Extract the (X, Y) coordinate from the center of the cell holding the provided text.  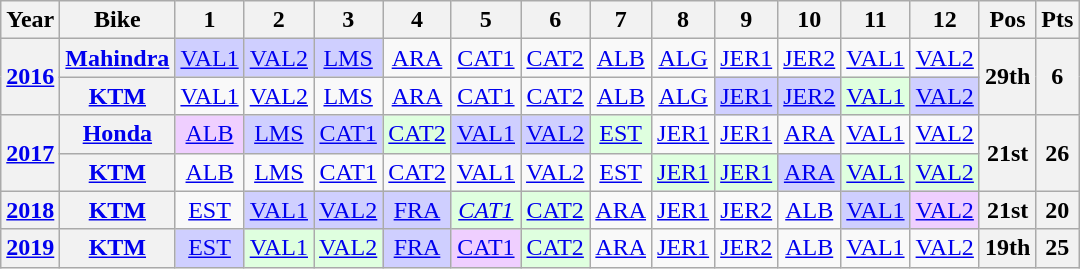
20 (1058, 210)
7 (621, 20)
Pts (1058, 20)
12 (944, 20)
29th (1007, 77)
2016 (30, 77)
8 (684, 20)
25 (1058, 248)
2019 (30, 248)
Mahindra (118, 58)
2018 (30, 210)
Honda (118, 134)
Year (30, 20)
4 (417, 20)
19th (1007, 248)
5 (486, 20)
3 (348, 20)
10 (810, 20)
Pos (1007, 20)
9 (746, 20)
1 (210, 20)
Bike (118, 20)
2017 (30, 153)
11 (876, 20)
26 (1058, 153)
2 (278, 20)
